Return (x, y) of the center of cell containing provided text 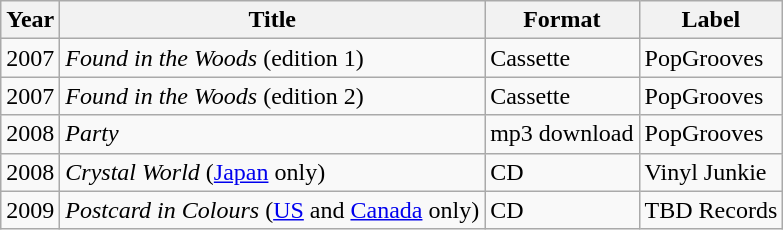
Party (272, 134)
Crystal World (Japan only) (272, 172)
Format (562, 20)
mp3 download (562, 134)
Title (272, 20)
Year (30, 20)
TBD Records (711, 210)
Label (711, 20)
2009 (30, 210)
Found in the Woods (edition 2) (272, 96)
Vinyl Junkie (711, 172)
Postcard in Colours (US and Canada only) (272, 210)
Found in the Woods (edition 1) (272, 58)
